Locate the cell with the specified text and output its [X, Y] center coordinate. 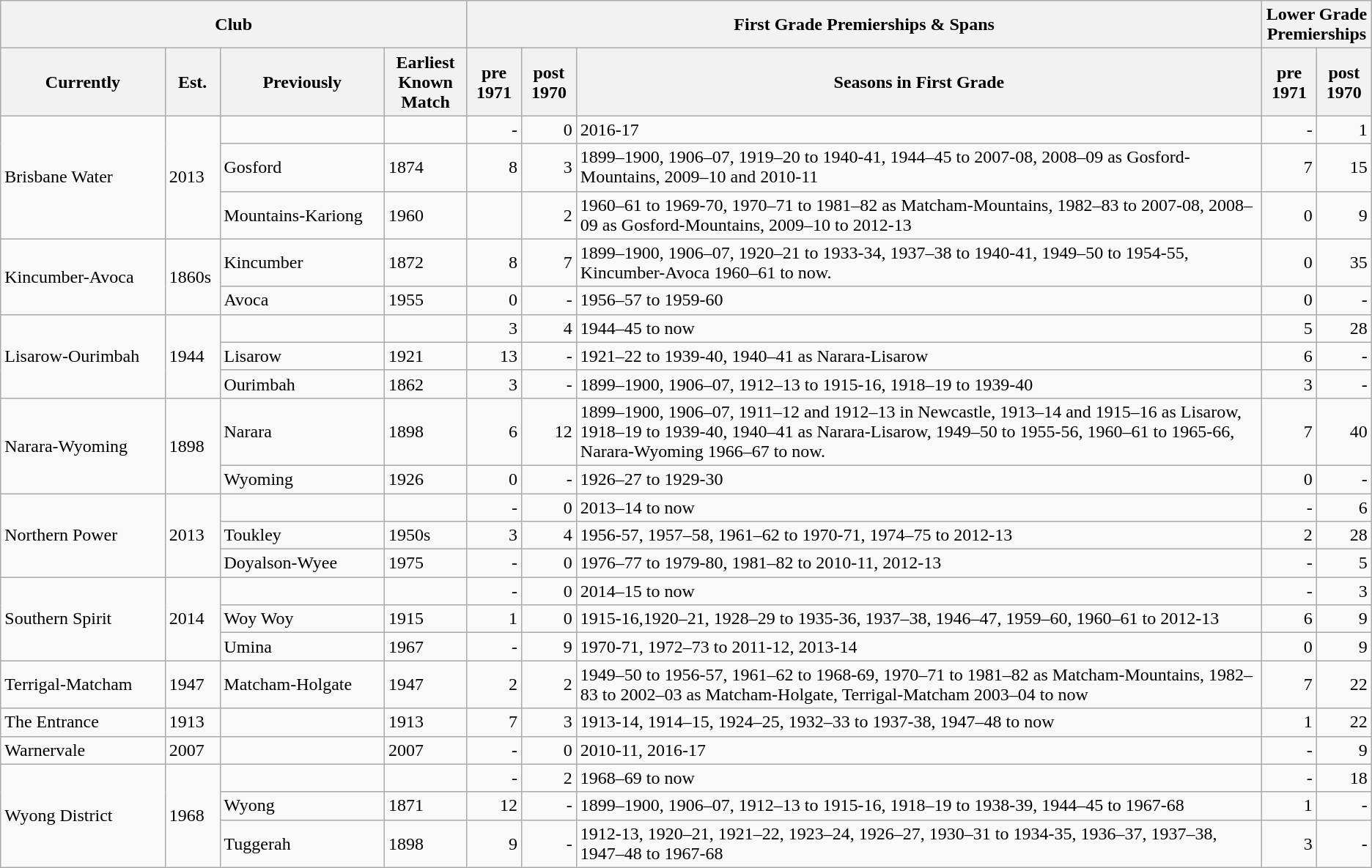
First Grade Premierships & Spans [865, 25]
Avoca [302, 300]
Narara [302, 431]
1955 [425, 300]
1944–45 to now [919, 328]
1874 [425, 167]
Ourimbah [302, 384]
Southern Spirit [83, 619]
1915 [425, 619]
1968 [192, 816]
1976–77 to 1979-80, 1981–82 to 2010-11, 2012-13 [919, 563]
Tuggerah [302, 844]
Wyong [302, 806]
40 [1344, 431]
Warnervale [83, 750]
1899–1900, 1906–07, 1912–13 to 1915-16, 1918–19 to 1938-39, 1944–45 to 1967-68 [919, 806]
Narara-Wyoming [83, 445]
Wyong District [83, 816]
1871 [425, 806]
1960–61 to 1969-70, 1970–71 to 1981–82 as Matcham-Mountains, 1982–83 to 2007-08, 2008–09 as Gosford-Mountains, 2009–10 to 2012-13 [919, 215]
18 [1344, 778]
1899–1900, 1906–07, 1919–20 to 1940-41, 1944–45 to 2007-08, 2008–09 as Gosford-Mountains, 2009–10 and 2010-11 [919, 167]
1970-71, 1972–73 to 2011-12, 2013-14 [919, 647]
Doyalson-Wyee [302, 563]
2016-17 [919, 130]
Matcham-Holgate [302, 684]
35 [1344, 262]
1968–69 to now [919, 778]
1915-16,1920–21, 1928–29 to 1935-36, 1937–38, 1946–47, 1959–60, 1960–61 to 2012-13 [919, 619]
Wyoming [302, 479]
Lower Grade Premierships [1317, 25]
Kincumber-Avoca [83, 277]
1921–22 to 1939-40, 1940–41 as Narara-Lisarow [919, 356]
Toukley [302, 535]
1956-57, 1957–58, 1961–62 to 1970-71, 1974–75 to 2012-13 [919, 535]
1967 [425, 647]
Kincumber [302, 262]
Currently [83, 82]
1913-14, 1914–15, 1924–25, 1932–33 to 1937-38, 1947–48 to now [919, 722]
1899–1900, 1906–07, 1912–13 to 1915-16, 1918–19 to 1939-40 [919, 384]
1860s [192, 277]
1926 [425, 479]
Gosford [302, 167]
Est. [192, 82]
Seasons in First Grade [919, 82]
Northern Power [83, 535]
EarliestKnownMatch [425, 82]
1862 [425, 384]
Previously [302, 82]
Brisbane Water [83, 177]
The Entrance [83, 722]
2010-11, 2016-17 [919, 750]
2013–14 to now [919, 508]
Terrigal-Matcham [83, 684]
1912-13, 1920–21, 1921–22, 1923–24, 1926–27, 1930–31 to 1934-35, 1936–37, 1937–38, 1947–48 to 1967-68 [919, 844]
Club [234, 25]
15 [1344, 167]
1975 [425, 563]
1956–57 to 1959-60 [919, 300]
2014–15 to now [919, 591]
1944 [192, 356]
2014 [192, 619]
Umina [302, 647]
Lisarow [302, 356]
1899–1900, 1906–07, 1920–21 to 1933-34, 1937–38 to 1940-41, 1949–50 to 1954-55, Kincumber-Avoca 1960–61 to now. [919, 262]
1921 [425, 356]
1872 [425, 262]
1950s [425, 535]
Mountains-Kariong [302, 215]
13 [494, 356]
1960 [425, 215]
1926–27 to 1929-30 [919, 479]
Woy Woy [302, 619]
Lisarow-Ourimbah [83, 356]
